Output the (x, y) coordinate of the center of the cell containing the given text.  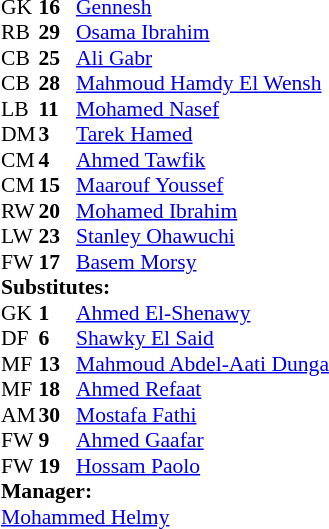
DF (20, 339)
Mostafa Fathi (202, 415)
Ahmed Refaat (202, 389)
15 (57, 185)
19 (57, 466)
29 (57, 33)
28 (57, 83)
30 (57, 415)
Ali Gabr (202, 58)
DM (20, 135)
LB (20, 109)
17 (57, 262)
13 (57, 364)
25 (57, 58)
LW (20, 237)
23 (57, 237)
1 (57, 313)
Mohamed Nasef (202, 109)
3 (57, 135)
Ahmed Tawfik (202, 160)
Ahmed Gaafar (202, 441)
20 (57, 211)
Basem Morsy (202, 262)
Mahmoud Abdel-Aati Dunga (202, 364)
Tarek Hamed (202, 135)
18 (57, 389)
11 (57, 109)
Manager: (165, 491)
AM (20, 415)
4 (57, 160)
GK (20, 313)
Maarouf Youssef (202, 185)
RW (20, 211)
Shawky El Said (202, 339)
Mohamed Ibrahim (202, 211)
Hossam Paolo (202, 466)
9 (57, 441)
Stanley Ohawuchi (202, 237)
Osama Ibrahim (202, 33)
Ahmed El-Shenawy (202, 313)
RB (20, 33)
Mahmoud Hamdy El Wensh (202, 83)
6 (57, 339)
Substitutes: (165, 287)
